Return [X, Y] of the center of cell containing provided text 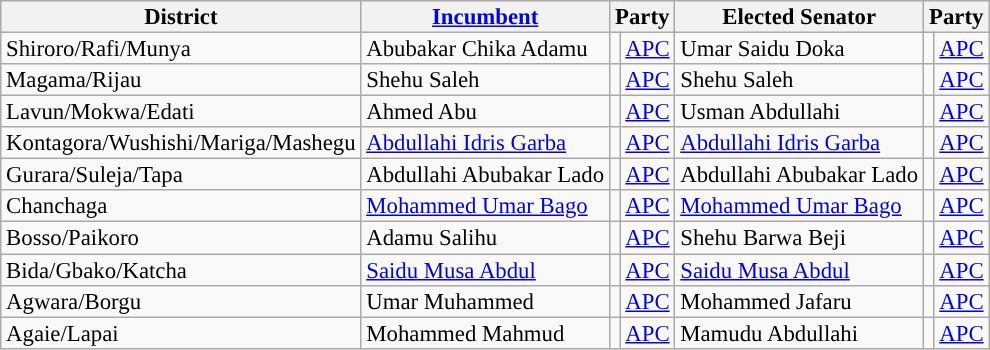
Chanchaga [181, 206]
Adamu Salihu [485, 238]
Magama/Rijau [181, 80]
Shiroro/Rafi/Munya [181, 49]
Bida/Gbako/Katcha [181, 270]
Kontagora/Wushishi/Mariga/Mashegu [181, 143]
Abubakar Chika Adamu [485, 49]
District [181, 17]
Ahmed Abu [485, 112]
Mohammed Jafaru [799, 301]
Shehu Barwa Beji [799, 238]
Elected Senator [799, 17]
Agwara/Borgu [181, 301]
Incumbent [485, 17]
Mamudu Abdullahi [799, 333]
Bosso/Paikoro [181, 238]
Gurara/Suleja/Tapa [181, 175]
Lavun/Mokwa/Edati [181, 112]
Umar Saidu Doka [799, 49]
Usman Abdullahi [799, 112]
Mohammed Mahmud [485, 333]
Agaie/Lapai [181, 333]
Umar Muhammed [485, 301]
